Find where the given text appears and provide that cell's center as [x, y] coordinate. 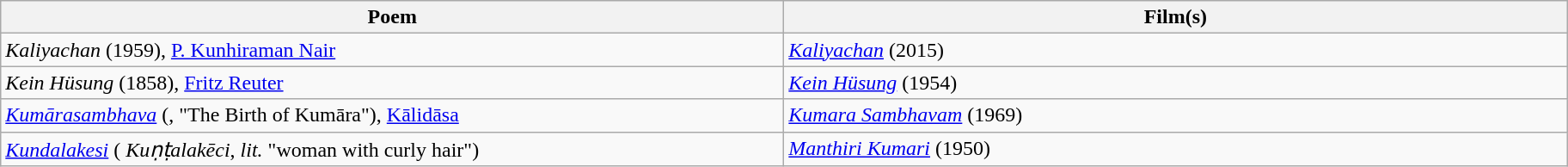
Kein Hüsung (1858), Fritz Reuter [392, 83]
Poem [392, 17]
Kundalakesi ( Kuṇṭalakēci, lit. "woman with curly hair") [392, 149]
Kumārasambhava (, "The Birth of Kumāra"), Kālidāsa [392, 115]
Kein Hüsung (1954) [1176, 83]
Film(s) [1176, 17]
Kumara Sambhavam (1969) [1176, 115]
Kaliyachan (2015) [1176, 50]
Kaliyachan (1959), P. Kunhiraman Nair [392, 50]
Manthiri Kumari (1950) [1176, 149]
